For the text-containing cell, return its midpoint in [X, Y] coordinate format. 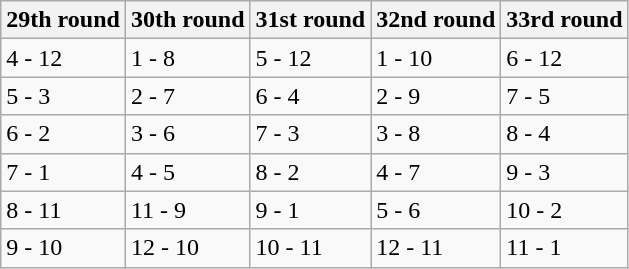
2 - 9 [436, 96]
5 - 6 [436, 210]
5 - 3 [64, 96]
6 - 2 [64, 134]
7 - 5 [564, 96]
8 - 11 [64, 210]
6 - 4 [310, 96]
3 - 8 [436, 134]
3 - 6 [188, 134]
31st round [310, 20]
12 - 10 [188, 248]
9 - 10 [64, 248]
8 - 2 [310, 172]
9 - 1 [310, 210]
1 - 8 [188, 58]
12 - 11 [436, 248]
11 - 9 [188, 210]
29th round [64, 20]
11 - 1 [564, 248]
4 - 7 [436, 172]
33rd round [564, 20]
9 - 3 [564, 172]
4 - 5 [188, 172]
10 - 11 [310, 248]
10 - 2 [564, 210]
7 - 1 [64, 172]
6 - 12 [564, 58]
8 - 4 [564, 134]
5 - 12 [310, 58]
7 - 3 [310, 134]
4 - 12 [64, 58]
32nd round [436, 20]
1 - 10 [436, 58]
30th round [188, 20]
2 - 7 [188, 96]
